From the cell containing the given text, extract its center point as (x, y) coordinate. 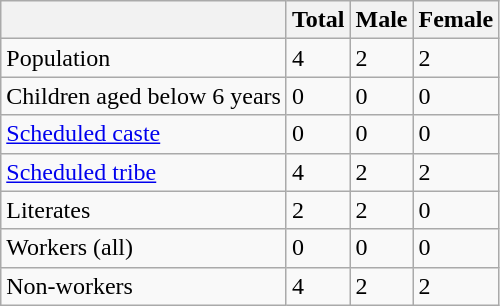
Workers (all) (144, 248)
Female (456, 20)
Population (144, 58)
Scheduled tribe (144, 172)
Total (318, 20)
Scheduled caste (144, 134)
Children aged below 6 years (144, 96)
Male (382, 20)
Literates (144, 210)
Non-workers (144, 286)
